Return [x, y] of the center of cell containing provided text 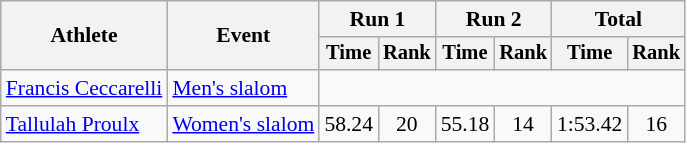
Event [243, 36]
20 [407, 124]
16 [656, 124]
Men's slalom [243, 88]
55.18 [466, 124]
Run 2 [494, 19]
Tallulah Proulx [84, 124]
Run 1 [377, 19]
Francis Ceccarelli [84, 88]
14 [523, 124]
Total [618, 19]
Women's slalom [243, 124]
1:53.42 [590, 124]
58.24 [348, 124]
Athlete [84, 36]
